Pinpoint the cell where the given text exists, returning its [x, y] midpoint coordinate. 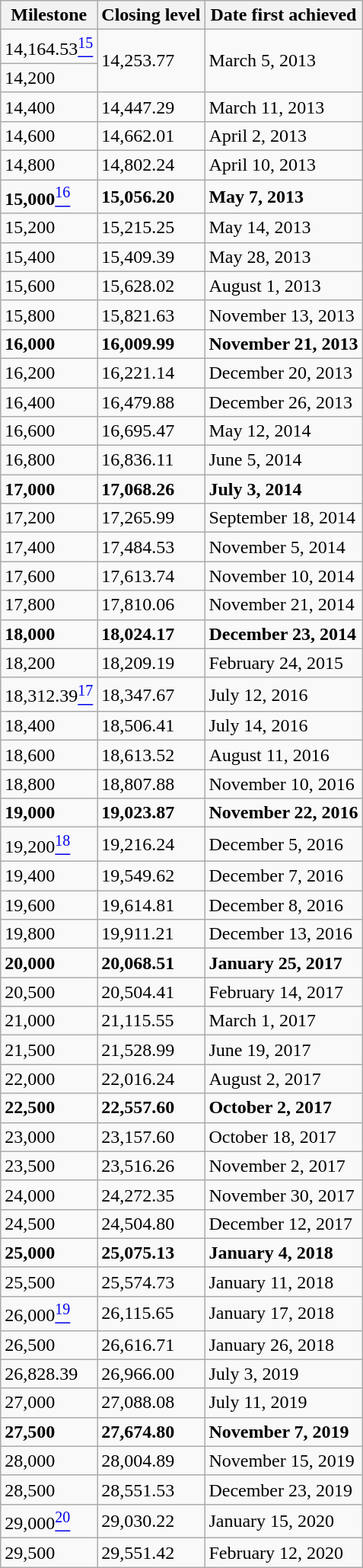
17,265.99 [151, 518]
20,504.41 [151, 992]
29,00020 [49, 1521]
June 19, 2017 [283, 1050]
17,484.53 [151, 547]
December 12, 2017 [283, 1224]
February 14, 2017 [283, 992]
November 10, 2014 [283, 576]
April 2, 2013 [283, 136]
October 2, 2017 [283, 1108]
15,628.02 [151, 286]
18,613.52 [151, 755]
23,000 [49, 1137]
21,500 [49, 1050]
26,500 [49, 1345]
Milestone [49, 15]
January 15, 2020 [283, 1521]
14,802.24 [151, 165]
19,20018 [49, 844]
December 23, 2019 [283, 1490]
15,200 [49, 228]
29,030.22 [151, 1521]
18,800 [49, 784]
November 15, 2019 [283, 1461]
20,500 [49, 992]
April 10, 2013 [283, 165]
November 10, 2016 [283, 784]
December 8, 2016 [283, 905]
25,500 [49, 1282]
January 11, 2018 [283, 1282]
June 5, 2014 [283, 460]
17,810.06 [151, 605]
15,821.63 [151, 315]
July 3, 2019 [283, 1374]
December 20, 2013 [283, 373]
19,400 [49, 876]
16,221.14 [151, 373]
24,500 [49, 1224]
16,800 [49, 460]
July 14, 2016 [283, 726]
May 12, 2014 [283, 431]
August 11, 2016 [283, 755]
15,215.25 [151, 228]
26,828.39 [49, 1374]
21,115.55 [151, 1021]
November 13, 2013 [283, 315]
17,800 [49, 605]
July 12, 2016 [283, 695]
January 4, 2018 [283, 1253]
19,911.21 [151, 934]
17,400 [49, 547]
December 23, 2014 [283, 634]
18,506.41 [151, 726]
17,600 [49, 576]
September 18, 2014 [283, 518]
17,068.26 [151, 489]
21,528.99 [151, 1050]
16,836.11 [151, 460]
18,200 [49, 663]
May 28, 2013 [283, 257]
14,800 [49, 165]
November 5, 2014 [283, 547]
22,016.24 [151, 1079]
27,674.80 [151, 1432]
16,695.47 [151, 431]
18,347.67 [151, 695]
15,056.20 [151, 197]
19,216.24 [151, 844]
25,574.73 [151, 1282]
December 26, 2013 [283, 402]
14,662.01 [151, 136]
19,600 [49, 905]
August 2, 2017 [283, 1079]
18,024.17 [151, 634]
November 21, 2014 [283, 605]
19,023.87 [151, 813]
27,088.08 [151, 1403]
16,479.88 [151, 402]
November 21, 2013 [283, 344]
14,164.5315 [49, 47]
14,253.77 [151, 61]
Date first achieved [283, 15]
21,000 [49, 1021]
March 5, 2013 [283, 61]
January 25, 2017 [283, 963]
18,000 [49, 634]
23,516.26 [151, 1166]
July 11, 2019 [283, 1403]
22,500 [49, 1108]
14,600 [49, 136]
14,447.29 [151, 107]
26,616.71 [151, 1345]
15,409.39 [151, 257]
Closing level [151, 15]
18,600 [49, 755]
15,800 [49, 315]
May 14, 2013 [283, 228]
November 7, 2019 [283, 1432]
March 11, 2013 [283, 107]
16,000 [49, 344]
18,807.88 [151, 784]
December 13, 2016 [283, 934]
26,966.00 [151, 1374]
29,551.42 [151, 1553]
14,400 [49, 107]
16,009.99 [151, 344]
24,000 [49, 1195]
19,800 [49, 934]
28,000 [49, 1461]
26,00019 [49, 1314]
17,000 [49, 489]
22,557.60 [151, 1108]
19,549.62 [151, 876]
28,500 [49, 1490]
27,500 [49, 1432]
October 18, 2017 [283, 1137]
16,200 [49, 373]
18,400 [49, 726]
16,600 [49, 431]
December 7, 2016 [283, 876]
25,000 [49, 1253]
23,500 [49, 1166]
17,613.74 [151, 576]
November 30, 2017 [283, 1195]
19,614.81 [151, 905]
January 26, 2018 [283, 1345]
November 22, 2016 [283, 813]
15,600 [49, 286]
15,400 [49, 257]
January 17, 2018 [283, 1314]
28,004.89 [151, 1461]
28,551.53 [151, 1490]
25,075.13 [151, 1253]
24,272.35 [151, 1195]
November 2, 2017 [283, 1166]
14,200 [49, 78]
23,157.60 [151, 1137]
March 1, 2017 [283, 1021]
December 5, 2016 [283, 844]
20,000 [49, 963]
26,115.65 [151, 1314]
19,000 [49, 813]
August 1, 2013 [283, 286]
15,00016 [49, 197]
29,500 [49, 1553]
20,068.51 [151, 963]
February 12, 2020 [283, 1553]
24,504.80 [151, 1224]
July 3, 2014 [283, 489]
February 24, 2015 [283, 663]
17,200 [49, 518]
18,209.19 [151, 663]
16,400 [49, 402]
18,312.3917 [49, 695]
22,000 [49, 1079]
27,000 [49, 1403]
May 7, 2013 [283, 197]
